Detect which cell encompasses the target text, then output its (X, Y) center coordinate. 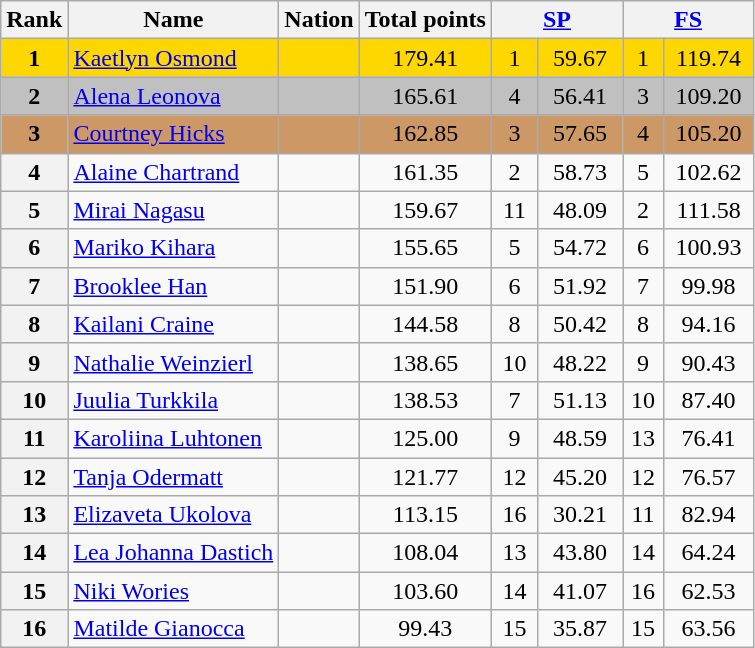
59.67 (580, 58)
82.94 (709, 515)
Matilde Gianocca (174, 629)
Kailani Craine (174, 324)
111.58 (709, 210)
Karoliina Luhtonen (174, 438)
30.21 (580, 515)
41.07 (580, 591)
94.16 (709, 324)
Mariko Kihara (174, 248)
Alena Leonova (174, 96)
161.35 (425, 172)
Kaetlyn Osmond (174, 58)
108.04 (425, 553)
Elizaveta Ukolova (174, 515)
FS (688, 20)
151.90 (425, 286)
48.22 (580, 362)
Lea Johanna Dastich (174, 553)
125.00 (425, 438)
102.62 (709, 172)
76.57 (709, 477)
Alaine Chartrand (174, 172)
35.87 (580, 629)
45.20 (580, 477)
165.61 (425, 96)
Niki Wories (174, 591)
162.85 (425, 134)
Total points (425, 20)
159.67 (425, 210)
48.59 (580, 438)
57.65 (580, 134)
51.92 (580, 286)
43.80 (580, 553)
Courtney Hicks (174, 134)
SP (556, 20)
179.41 (425, 58)
51.13 (580, 400)
54.72 (580, 248)
Juulia Turkkila (174, 400)
155.65 (425, 248)
58.73 (580, 172)
103.60 (425, 591)
138.65 (425, 362)
63.56 (709, 629)
100.93 (709, 248)
Rank (34, 20)
99.43 (425, 629)
Brooklee Han (174, 286)
48.09 (580, 210)
50.42 (580, 324)
64.24 (709, 553)
Nation (319, 20)
119.74 (709, 58)
Mirai Nagasu (174, 210)
113.15 (425, 515)
138.53 (425, 400)
90.43 (709, 362)
105.20 (709, 134)
62.53 (709, 591)
109.20 (709, 96)
56.41 (580, 96)
Name (174, 20)
Tanja Odermatt (174, 477)
99.98 (709, 286)
144.58 (425, 324)
76.41 (709, 438)
121.77 (425, 477)
Nathalie Weinzierl (174, 362)
87.40 (709, 400)
